Scan for the cell matching the given text and deliver its [X, Y] coordinate at center. 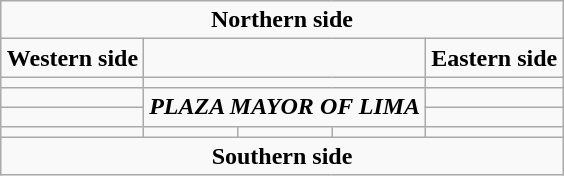
Western side [72, 58]
PLAZA MAYOR OF LIMA [285, 107]
Eastern side [494, 58]
Northern side [282, 20]
Southern side [282, 156]
